Pinpoint the cell where the given text exists, returning its [x, y] midpoint coordinate. 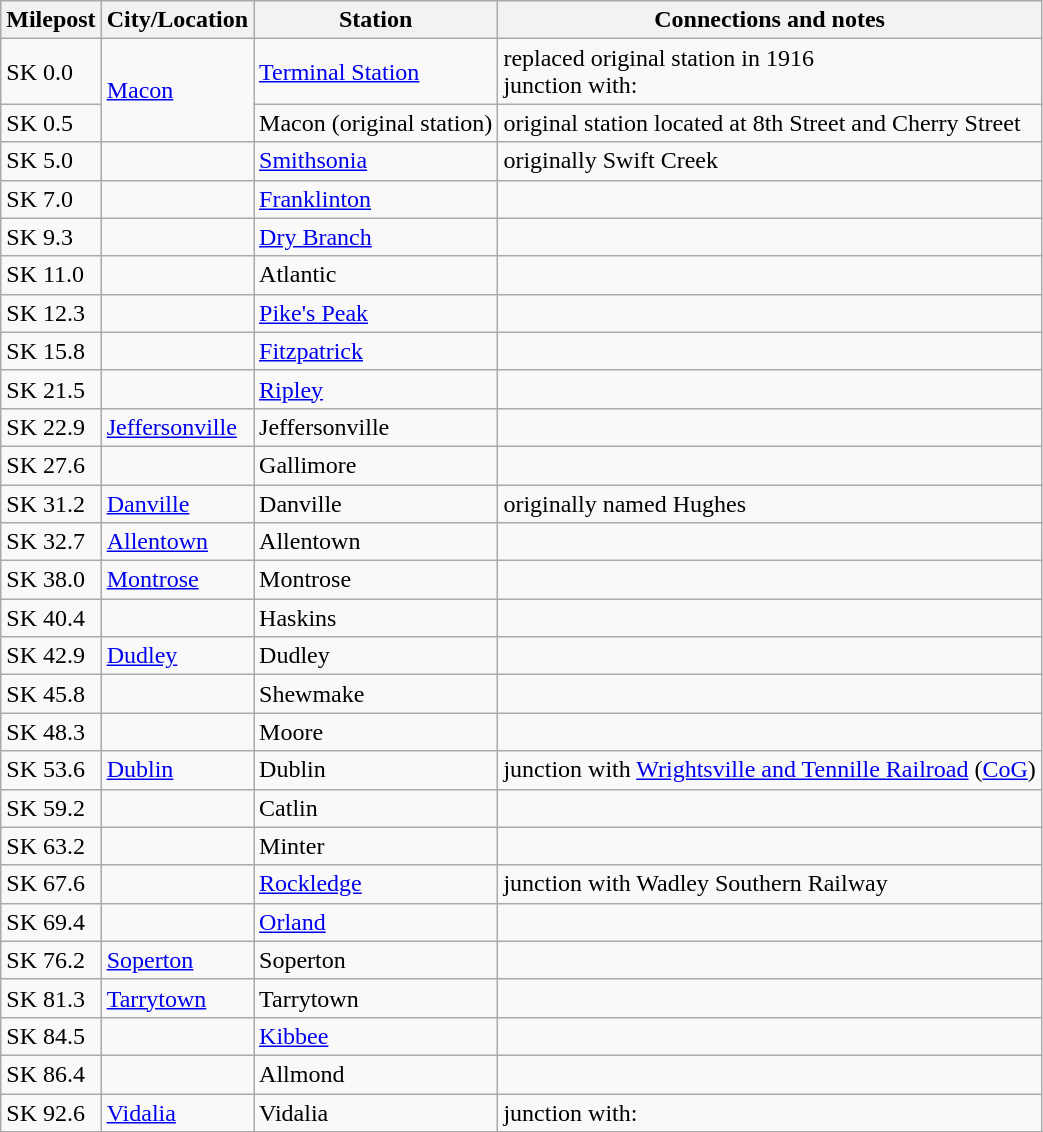
Catlin [376, 808]
SK 0.5 [51, 123]
Macon [177, 90]
SK 7.0 [51, 199]
SK 92.6 [51, 1113]
Rockledge [376, 884]
SK 84.5 [51, 1036]
Minter [376, 846]
SK 69.4 [51, 922]
Haskins [376, 618]
SK 81.3 [51, 998]
SK 76.2 [51, 960]
SK 9.3 [51, 237]
SK 5.0 [51, 161]
Connections and notes [770, 20]
SK 12.3 [51, 313]
SK 22.9 [51, 427]
original station located at 8th Street and Cherry Street [770, 123]
Milepost [51, 20]
Orland [376, 922]
junction with Wrightsville and Tennille Railroad (CoG) [770, 770]
originally named Hughes [770, 503]
junction with: [770, 1113]
replaced original station in 1916junction with: [770, 72]
SK 38.0 [51, 580]
SK 32.7 [51, 542]
Macon (original station) [376, 123]
Smithsonia [376, 161]
Atlantic [376, 275]
SK 53.6 [51, 770]
SK 42.9 [51, 656]
Terminal Station [376, 72]
Moore [376, 732]
junction with Wadley Southern Railway [770, 884]
Franklinton [376, 199]
SK 45.8 [51, 694]
SK 63.2 [51, 846]
Fitzpatrick [376, 351]
SK 15.8 [51, 351]
SK 27.6 [51, 465]
SK 67.6 [51, 884]
Ripley [376, 389]
originally Swift Creek [770, 161]
SK 0.0 [51, 72]
SK 21.5 [51, 389]
Pike's Peak [376, 313]
Dry Branch [376, 237]
SK 48.3 [51, 732]
City/Location [177, 20]
Gallimore [376, 465]
Allmond [376, 1074]
Station [376, 20]
SK 86.4 [51, 1074]
SK 31.2 [51, 503]
Kibbee [376, 1036]
Shewmake [376, 694]
SK 11.0 [51, 275]
SK 40.4 [51, 618]
SK 59.2 [51, 808]
